From the cell containing the given text, extract its center point as [x, y] coordinate. 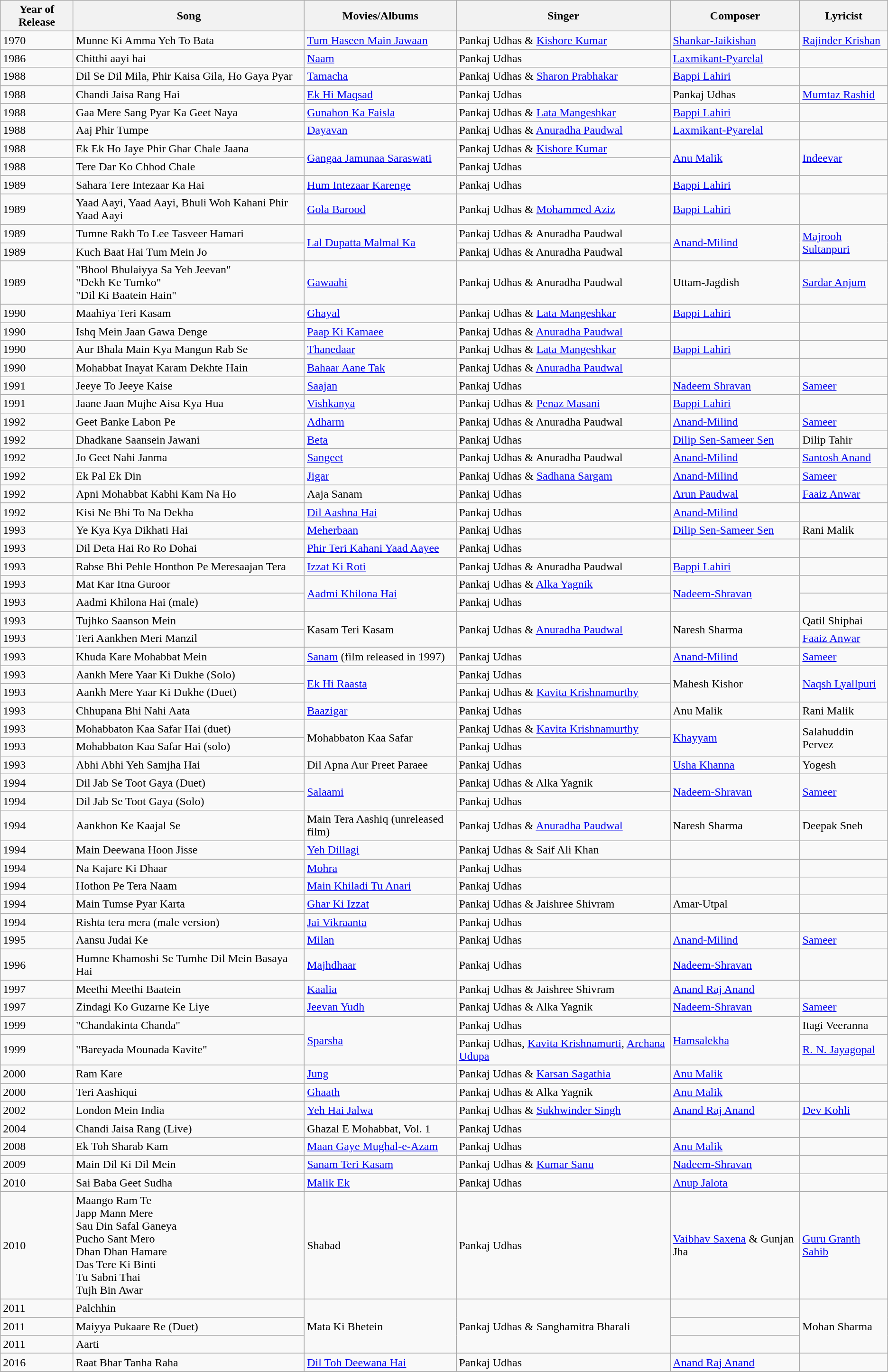
Tujhko Saanson Mein [189, 621]
Sardar Anjum [843, 283]
Teri Aankhen Meri Manzil [189, 639]
Saajan [380, 386]
Tamacha [380, 76]
Dhadkane Saansein Jawani [189, 440]
Lal Dupatta Malmal Ka [380, 242]
Jung [380, 1074]
Mata Ki Bhetein [380, 1326]
Pankaj Udhas & Karsan Sagathia [564, 1074]
Adharm [380, 422]
Movies/Albums [380, 16]
1970 [37, 40]
Raat Bhar Tanha Raha [189, 1363]
Mahesh Kishor [735, 684]
Ek Hi Maqsad [380, 94]
Teri Aashiqui [189, 1092]
Kasam Teri Kasam [380, 630]
Yeh Dillagi [380, 850]
Bahaar Aane Tak [380, 368]
Aansu Judai Ke [189, 940]
Dil Jab Se Toot Gaya (Duet) [189, 783]
Na Kajare Ki Dhaar [189, 868]
Tere Dar Ko Chhod Chale [189, 167]
Dil Deta Hai Ro Ro Dohai [189, 548]
1996 [37, 965]
Pankaj Udhas & Sharon Prabhakar [564, 76]
Beta [380, 440]
R. N. Jayagopal [843, 1049]
Naam [380, 58]
Khuda Kare Mohabbat Mein [189, 657]
Maahiya Teri Kasam [189, 314]
Aankh Mere Yaar Ki Dukhe (Duet) [189, 693]
Jigar [380, 476]
Anup Jalota [735, 1183]
Hamsalekha [735, 1041]
Sangeet [380, 458]
Aankhon Ke Kaajal Se [189, 825]
Aankh Mere Yaar Ki Dukhe (Solo) [189, 675]
2009 [37, 1164]
Dil Se Dil Mila, Phir Kaisa Gila, Ho Gaya Pyar [189, 76]
Hum Intezaar Karenge [380, 185]
Gunahon Ka Faisla [380, 112]
Sanam Teri Kasam [380, 1164]
Dev Kohli [843, 1110]
Pankaj Udhas & Kumar Sanu [564, 1164]
Lyricist [843, 16]
Geet Banke Labon Pe [189, 422]
Rajinder Krishan [843, 40]
Composer [735, 16]
Amar-Utpal [735, 904]
Aarti [189, 1344]
Apni Mohabbat Kabhi Kam Na Ho [189, 494]
Mohabbaton Kaa Safar Hai (solo) [189, 747]
Aadmi Khilona Hai [380, 593]
Yogesh [843, 765]
Baazigar [380, 711]
Meethi Meethi Baatein [189, 989]
Sai Baba Geet Sudha [189, 1183]
Ishq Mein Jaan Gawa Denge [189, 332]
Abhi Abhi Yeh Samjha Hai [189, 765]
Ghazal E Mohabbat, Vol. 1 [380, 1128]
Rishta tera mera (male version) [189, 922]
1995 [37, 940]
Aaj Phir Tumpe [189, 130]
Chandi Jaisa Rang (Live) [189, 1128]
Main Tera Aashiq (unreleased film) [380, 825]
"Bareyada Mounada Kavite" [189, 1049]
Ghar Ki Izzat [380, 904]
Dil Aashna Hai [380, 512]
Milan [380, 940]
Naqsh Lyallpuri [843, 684]
Maan Gaye Mughal-e-Azam [380, 1146]
Arun Paudwal [735, 494]
Jeeye To Jeeye Kaise [189, 386]
Ghaath [380, 1092]
Ye Kya Kya Dikhati Hai [189, 530]
Jo Geet Nahi Janma [189, 458]
Majrooh Sultanpuri [843, 242]
Jeevan Yudh [380, 1007]
Meherbaan [380, 530]
Itagi Veeranna [843, 1025]
Humne Khamoshi Se Tumhe Dil Mein Basaya Hai [189, 965]
Deepak Sneh [843, 825]
2016 [37, 1363]
Santosh Anand [843, 458]
Thanedaar [380, 350]
Rabse Bhi Pehle Honthon Pe Meresaajan Tera [189, 566]
Main Khiladi Tu Anari [380, 886]
Dil Toh Deewana Hai [380, 1363]
Uttam-Jagdish [735, 283]
Mohra [380, 868]
Dil Jab Se Toot Gaya (Solo) [189, 801]
Maango Ram TeJapp Mann MereSau Din Safal GaneyaPucho Sant MeroDhan Dhan HamareDas Tere Ki BintiTu Sabni ThaiTujh Bin Awar [189, 1246]
Ek Ek Ho Jaye Phir Ghar Chale Jaana [189, 148]
Song [189, 16]
Main Dil Ki Dil Mein [189, 1164]
Ram Kare [189, 1074]
Sparsha [380, 1041]
Mohabbat Inayat Karam Dekhte Hain [189, 368]
Malik Ek [380, 1183]
Salaami [380, 792]
Pankaj Udhas, Kavita Krishnamurti, Archana Udupa [564, 1049]
Ek Pal Ek Din [189, 476]
Ek Toh Sharab Kam [189, 1146]
Sahara Tere Intezaar Ka Hai [189, 185]
Yeh Hai Jalwa [380, 1110]
Chandi Jaisa Rang Hai [189, 94]
Dil Apna Aur Preet Paraee [380, 765]
Zindagi Ko Guzarne Ke Liye [189, 1007]
Pankaj Udhas & Sadhana Sargam [564, 476]
Dayavan [380, 130]
"Bhool Bhulaiyya Sa Yeh Jeevan""Dekh Ke Tumko""Dil Ki Baatein Hain" [189, 283]
Kaalia [380, 989]
Kuch Baat Hai Tum Mein Jo [189, 252]
Tumne Rakh To Lee Tasveer Hamari [189, 233]
Izzat Ki Roti [380, 566]
Pankaj Udhas & Penaz Masani [564, 404]
2004 [37, 1128]
Shankar-Jaikishan [735, 40]
Mat Kar Itna Guroor [189, 584]
Chhupana Bhi Nahi Aata [189, 711]
Pankaj Udhas & Saif Ali Khan [564, 850]
Jaane Jaan Mujhe Aisa Kya Hua [189, 404]
Qatil Shiphai [843, 621]
Khayyam [735, 738]
2002 [37, 1110]
Maiyya Pukaare Re (Duet) [189, 1326]
Nadeem Shravan [735, 386]
Ek Hi Raasta [380, 684]
Vaibhav Saxena & Gunjan Jha [735, 1246]
Dilip Tahir [843, 440]
"Chandakinta Chanda" [189, 1025]
1986 [37, 58]
Hothon Pe Tera Naam [189, 886]
Munne Ki Amma Yeh To Bata [189, 40]
Salahuddin Pervez [843, 738]
Paap Ki Kamaee [380, 332]
Gawaahi [380, 283]
Main Tumse Pyar Karta [189, 904]
Palchhin [189, 1308]
Usha Khanna [735, 765]
Majhdhaar [380, 965]
Mohabbaton Kaa Safar [380, 738]
Sanam (film released in 1997) [380, 657]
Yaad Aayi, Yaad Aayi, Bhuli Woh Kahani Phir Yaad Aayi [189, 209]
2008 [37, 1146]
Indeevar [843, 158]
Mohan Sharma [843, 1326]
Guru Granth Sahib [843, 1246]
Phir Teri Kahani Yaad Aayee [380, 548]
Gangaa Jamunaa Saraswati [380, 158]
Aur Bhala Main Kya Mangun Rab Se [189, 350]
Main Deewana Hoon Jisse [189, 850]
Gola Barood [380, 209]
Year of Release [37, 16]
Pankaj Udhas & Mohammed Aziz [564, 209]
Pankaj Udhas & Sanghamitra Bharali [564, 1326]
Aadmi Khilona Hai (male) [189, 603]
Gaa Mere Sang Pyar Ka Geet Naya [189, 112]
Mohabbaton Kaa Safar Hai (duet) [189, 729]
Vishkanya [380, 404]
Chitthi aayi hai [189, 58]
Tum Haseen Main Jawaan [380, 40]
Shabad [380, 1246]
Aaja Sanam [380, 494]
Jai Vikraanta [380, 922]
Mumtaz Rashid [843, 94]
Kisi Ne Bhi To Na Dekha [189, 512]
Singer [564, 16]
London Mein India [189, 1110]
Pankaj Udhas & Sukhwinder Singh [564, 1110]
Ghayal [380, 314]
